For the text-containing cell, return its midpoint in [x, y] coordinate format. 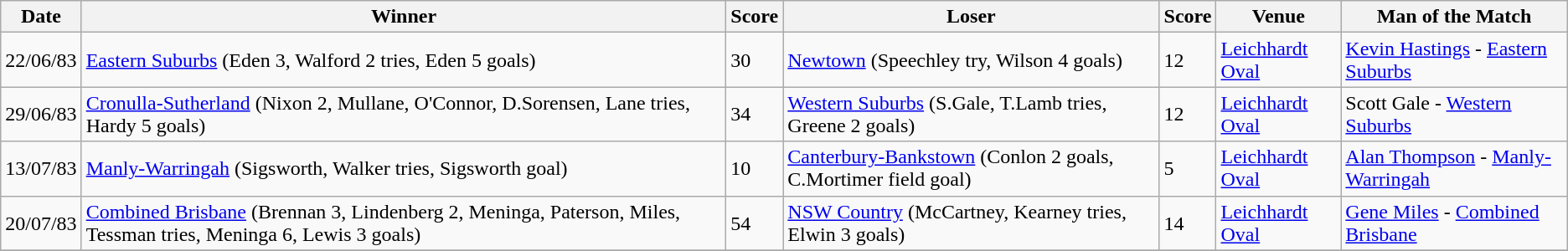
Winner [404, 17]
Alan Thompson - Manly-Warringah [1454, 169]
5 [1188, 169]
Cronulla-Sutherland (Nixon 2, Mullane, O'Connor, D.Sorensen, Lane tries, Hardy 5 goals) [404, 114]
10 [755, 169]
Manly-Warringah (Sigsworth, Walker tries, Sigsworth goal) [404, 169]
Man of the Match [1454, 17]
20/07/83 [41, 223]
Newtown (Speechley try, Wilson 4 goals) [972, 60]
34 [755, 114]
Gene Miles - Combined Brisbane [1454, 223]
14 [1188, 223]
22/06/83 [41, 60]
Canterbury-Bankstown (Conlon 2 goals, C.Mortimer field goal) [972, 169]
Kevin Hastings - Eastern Suburbs [1454, 60]
13/07/83 [41, 169]
Date [41, 17]
54 [755, 223]
Combined Brisbane (Brennan 3, Lindenberg 2, Meninga, Paterson, Miles, Tessman tries, Meninga 6, Lewis 3 goals) [404, 223]
Scott Gale - Western Suburbs [1454, 114]
30 [755, 60]
29/06/83 [41, 114]
Loser [972, 17]
Western Suburbs (S.Gale, T.Lamb tries, Greene 2 goals) [972, 114]
Venue [1278, 17]
Eastern Suburbs (Eden 3, Walford 2 tries, Eden 5 goals) [404, 60]
NSW Country (McCartney, Kearney tries, Elwin 3 goals) [972, 223]
